Capture the cell that displays the provided text and extract its [x, y] central coordinate. 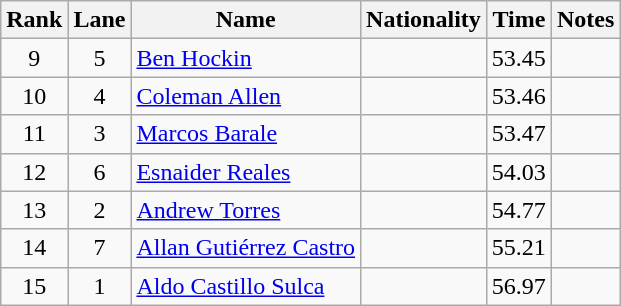
Time [518, 20]
4 [100, 96]
13 [34, 210]
53.47 [518, 134]
56.97 [518, 286]
Ben Hockin [246, 58]
1 [100, 286]
Marcos Barale [246, 134]
10 [34, 96]
Nationality [424, 20]
53.45 [518, 58]
Allan Gutiérrez Castro [246, 248]
53.46 [518, 96]
15 [34, 286]
3 [100, 134]
54.77 [518, 210]
5 [100, 58]
11 [34, 134]
Coleman Allen [246, 96]
6 [100, 172]
7 [100, 248]
Rank [34, 20]
54.03 [518, 172]
55.21 [518, 248]
14 [34, 248]
Aldo Castillo Sulca [246, 286]
Notes [585, 20]
Name [246, 20]
Andrew Torres [246, 210]
Lane [100, 20]
12 [34, 172]
2 [100, 210]
9 [34, 58]
Esnaider Reales [246, 172]
